Extract the [X, Y] coordinate from the center of the cell holding the provided text.  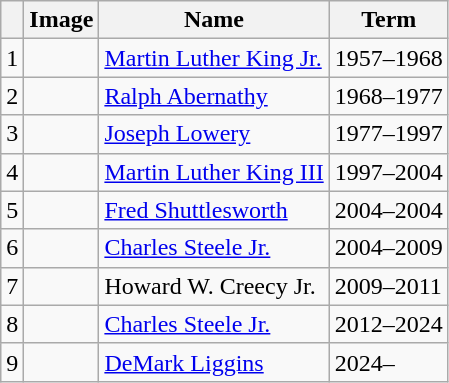
Name [214, 20]
1968–1977 [388, 96]
Howard W. Creecy Jr. [214, 286]
Image [62, 20]
2009–2011 [388, 286]
6 [12, 248]
2012–2024 [388, 324]
Martin Luther King III [214, 172]
2024– [388, 362]
1997–2004 [388, 172]
4 [12, 172]
1 [12, 58]
5 [12, 210]
DeMark Liggins [214, 362]
2004–2004 [388, 210]
Fred Shuttlesworth [214, 210]
Term [388, 20]
7 [12, 286]
8 [12, 324]
Ralph Abernathy [214, 96]
Martin Luther King Jr. [214, 58]
2004–2009 [388, 248]
3 [12, 134]
2 [12, 96]
1957–1968 [388, 58]
1977–1997 [388, 134]
9 [12, 362]
Joseph Lowery [214, 134]
